Output the (X, Y) coordinate of the center of the cell containing the given text.  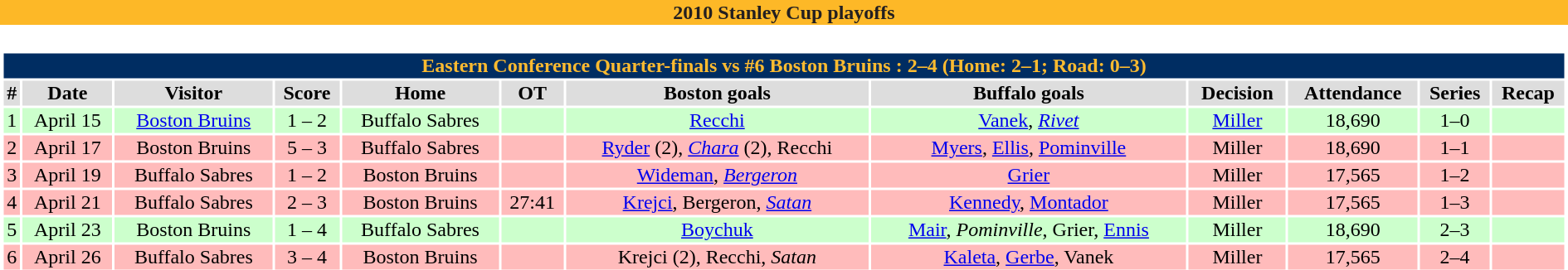
Home (420, 94)
2 – 3 (307, 203)
1 – 4 (307, 229)
Kaleta, Gerbe, Vanek (1029, 258)
Attendance (1353, 94)
1–0 (1455, 120)
Boychuk (717, 229)
1–3 (1455, 203)
3 – 4 (307, 258)
April 17 (68, 148)
1–1 (1455, 148)
Buffalo goals (1029, 94)
5 – 3 (307, 148)
Vanek, Rivet (1029, 120)
# (12, 94)
April 19 (68, 175)
Wideman, Bergeron (717, 175)
Visitor (194, 94)
April 23 (68, 229)
1–2 (1455, 175)
6 (12, 258)
Eastern Conference Quarter-finals vs #6 Boston Bruins : 2–4 (Home: 2–1; Road: 0–3) (783, 65)
Grier (1029, 175)
Date (68, 94)
2010 Stanley Cup playoffs (784, 12)
2 (12, 148)
5 (12, 229)
OT (533, 94)
4 (12, 203)
Recchi (717, 120)
2–3 (1455, 229)
Ryder (2), Chara (2), Recchi (717, 148)
1 (12, 120)
Boston goals (717, 94)
Series (1455, 94)
3 (12, 175)
Decision (1237, 94)
Krejci (2), Recchi, Satan (717, 258)
27:41 (533, 203)
Recap (1528, 94)
April 15 (68, 120)
Score (307, 94)
2–4 (1455, 258)
April 26 (68, 258)
Krejci, Bergeron, Satan (717, 203)
April 21 (68, 203)
Myers, Ellis, Pominville (1029, 148)
Mair, Pominville, Grier, Ennis (1029, 229)
Kennedy, Montador (1029, 203)
